Detect which cell encompasses the target text, then output its [x, y] center coordinate. 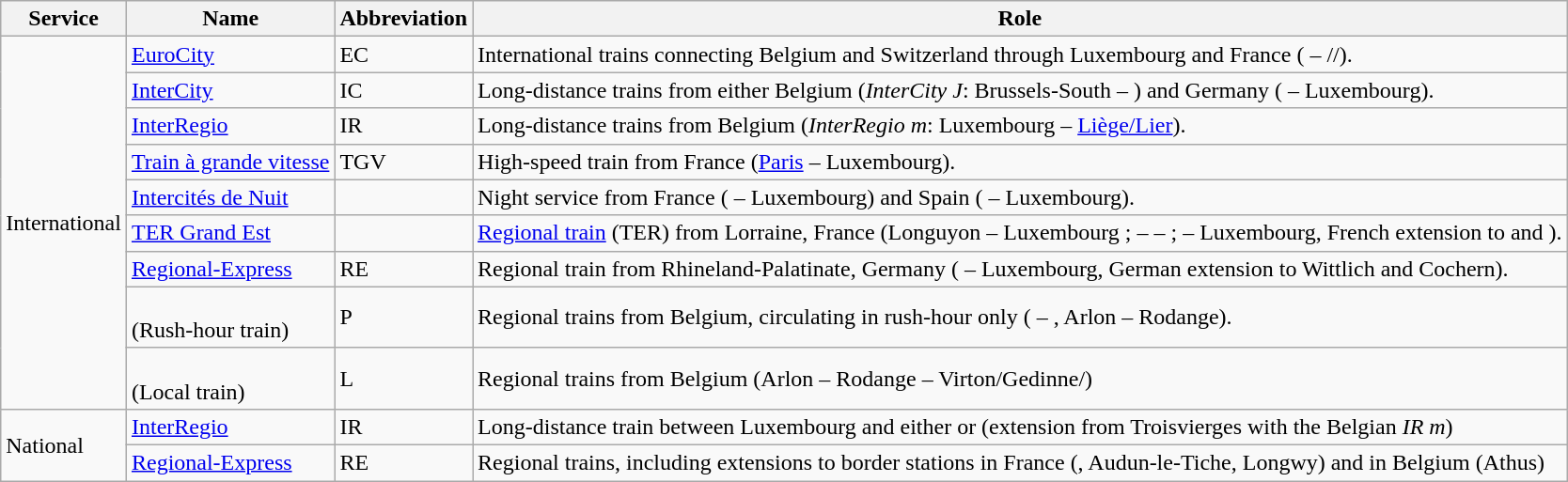
National [64, 444]
EuroCity [229, 54]
Regional trains, including extensions to border stations in France (, Audun-le-Tiche, Longwy) and in Belgium (Athus) [1021, 462]
Regional train (TER) from Lorraine, France (Longuyon – Luxembourg ; – – ; – Luxembourg, French extension to and ). [1021, 233]
Train à grande vitesse [229, 162]
Abbreviation [404, 19]
Name [229, 19]
Long-distance trains from either Belgium (InterCity J: Brussels-South – ) and Germany ( – Luxembourg). [1021, 90]
Long-distance train between Luxembourg and either or (extension from Troisvierges with the Belgian IR m) [1021, 427]
Intercités de Nuit [229, 197]
Regional trains from Belgium (Arlon – Rodange – Virton/Gedinne/) [1021, 378]
Long-distance trains from Belgium (InterRegio m: Luxembourg – Liège/Lier). [1021, 126]
IC [404, 90]
Regional trains from Belgium, circulating in rush-hour only ( – , Arlon – Rodange). [1021, 318]
Night service from France ( – Luxembourg) and Spain ( – Luxembourg). [1021, 197]
International [64, 224]
International trains connecting Belgium and Switzerland through Luxembourg and France ( – //). [1021, 54]
L [404, 378]
Regional train from Rhineland-Palatinate, Germany ( – Luxembourg, German extension to Wittlich and Cochern). [1021, 269]
High-speed train from France (Paris – Luxembourg). [1021, 162]
EC [404, 54]
(Rush-hour train) [229, 318]
P [404, 318]
TGV [404, 162]
(Local train) [229, 378]
InterCity [229, 90]
Service [64, 19]
Role [1021, 19]
TER Grand Est [229, 233]
